Extract the [x, y] coordinate from the center of the cell holding the provided text.  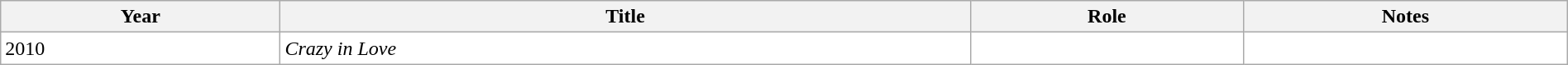
Role [1107, 17]
Year [141, 17]
Title [625, 17]
2010 [141, 48]
Notes [1406, 17]
Crazy in Love [625, 48]
